Pinpoint the cell where the given text exists, returning its [x, y] midpoint coordinate. 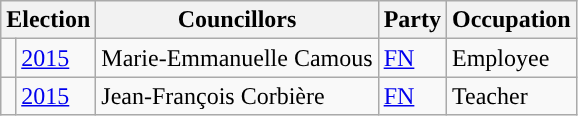
Party [412, 20]
Jean-François Corbière [237, 96]
Election [48, 20]
Teacher [512, 96]
Councillors [237, 20]
Employee [512, 58]
Marie-Emmanuelle Camous [237, 58]
Occupation [512, 20]
